Return [X, Y] of the center of cell containing provided text 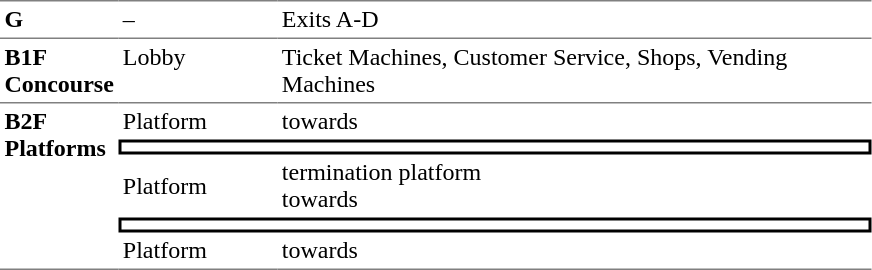
termination platform towards [574, 186]
– [198, 19]
Exits A-D [574, 19]
Ticket Machines, Customer Service, Shops, Vending Machines [574, 71]
B2FPlatforms [59, 187]
B1FConcourse [59, 71]
Lobby [198, 71]
G [59, 19]
